Detect which cell encompasses the target text, then output its (x, y) center coordinate. 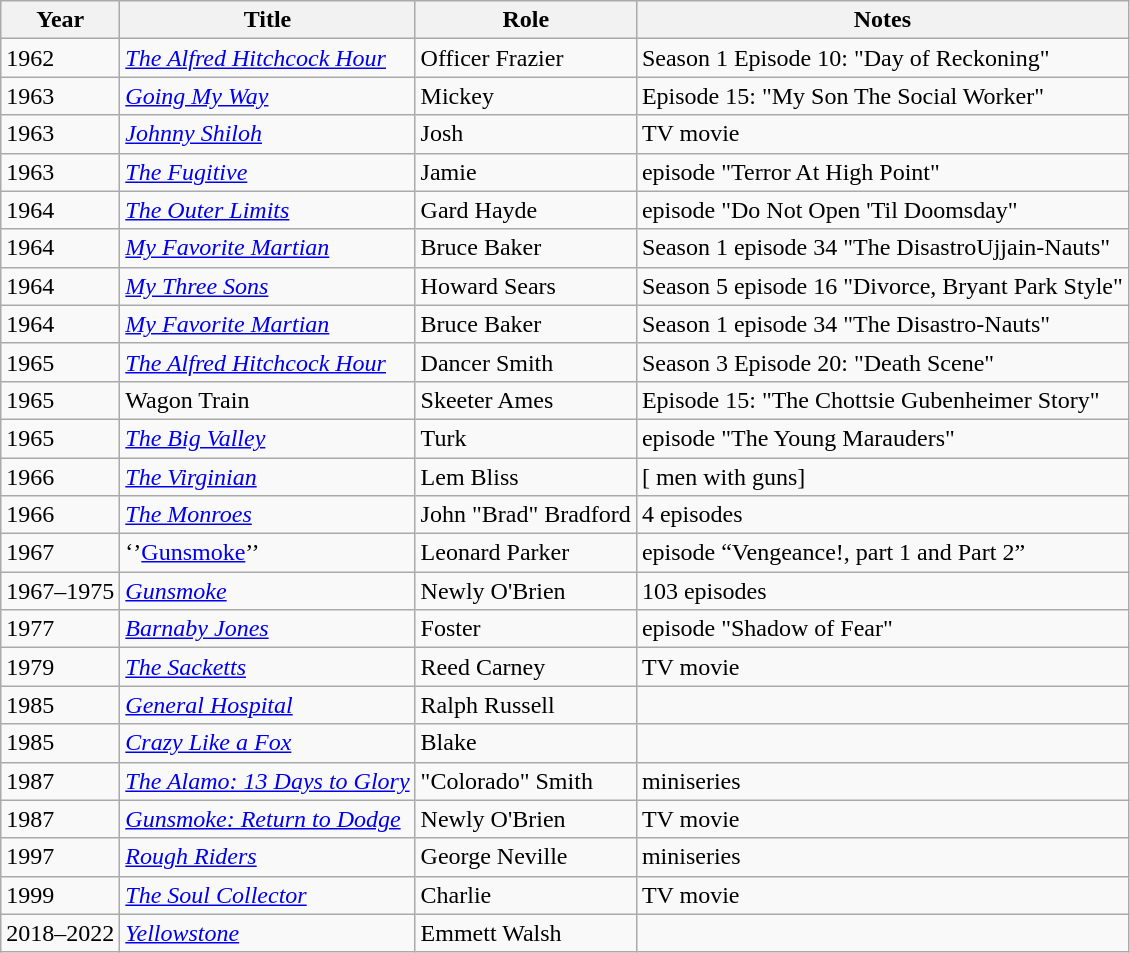
Season 5 episode 16 "Divorce, Bryant Park Style" (882, 286)
The Monroes (268, 515)
[ men with guns] (882, 477)
Blake (526, 743)
1979 (60, 667)
episode "Shadow of Fear" (882, 629)
Rough Riders (268, 857)
Going My Way (268, 96)
Yellowstone (268, 933)
Season 1 episode 34 "The Disastro-Nauts" (882, 324)
1967 (60, 553)
1977 (60, 629)
Wagon Train (268, 400)
episode "Terror At High Point" (882, 172)
Season 1 episode 34 "The DisastroUjjain-Nauts" (882, 248)
General Hospital (268, 705)
‘’Gunsmoke’’ (268, 553)
1999 (60, 895)
Charlie (526, 895)
Title (268, 20)
Lem Bliss (526, 477)
Foster (526, 629)
Howard Sears (526, 286)
George Neville (526, 857)
Jamie (526, 172)
John "Brad" Bradford (526, 515)
Officer Frazier (526, 58)
Barnaby Jones (268, 629)
Season 1 Episode 10: "Day of Reckoning" (882, 58)
1967–1975 (60, 591)
The Virginian (268, 477)
Leonard Parker (526, 553)
"Colorado" Smith (526, 781)
1962 (60, 58)
episode “Vengeance!, part 1 and Part 2” (882, 553)
103 episodes (882, 591)
Josh (526, 134)
Ralph Russell (526, 705)
Episode 15: "The Chottsie Gubenheimer Story" (882, 400)
Johnny Shiloh (268, 134)
The Outer Limits (268, 210)
Mickey (526, 96)
Gunsmoke: Return to Dodge (268, 819)
Skeeter Ames (526, 400)
4 episodes (882, 515)
Season 3 Episode 20: "Death Scene" (882, 362)
episode "Do Not Open 'Til Doomsday" (882, 210)
The Big Valley (268, 438)
episode "The Young Marauders" (882, 438)
2018–2022 (60, 933)
Gard Hayde (526, 210)
Year (60, 20)
Dancer Smith (526, 362)
Reed Carney (526, 667)
Notes (882, 20)
Episode 15: "My Son The Social Worker" (882, 96)
The Alamo: 13 Days to Glory (268, 781)
Emmett Walsh (526, 933)
Gunsmoke (268, 591)
Role (526, 20)
My Three Sons (268, 286)
The Sacketts (268, 667)
1997 (60, 857)
The Fugitive (268, 172)
Crazy Like a Fox (268, 743)
Turk (526, 438)
The Soul Collector (268, 895)
